Locate the cell with the specified text and output its [x, y] center coordinate. 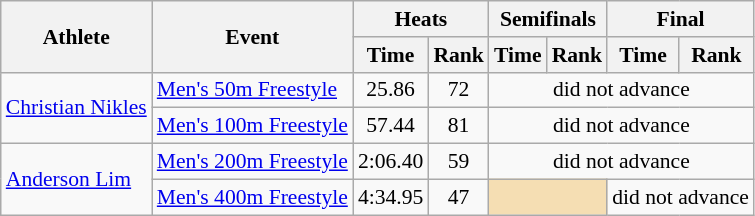
Men's 200m Freestyle [252, 162]
57.44 [390, 126]
81 [458, 126]
Heats [421, 19]
Athlete [76, 36]
47 [458, 197]
Christian Nikles [76, 108]
Event [252, 36]
Final [680, 19]
59 [458, 162]
Semifinals [548, 19]
4:34.95 [390, 197]
Men's 400m Freestyle [252, 197]
Anderson Lim [76, 180]
Men's 100m Freestyle [252, 126]
Men's 50m Freestyle [252, 90]
72 [458, 90]
2:06.40 [390, 162]
25.86 [390, 90]
